Scan for the cell matching the given text and deliver its (X, Y) coordinate at center. 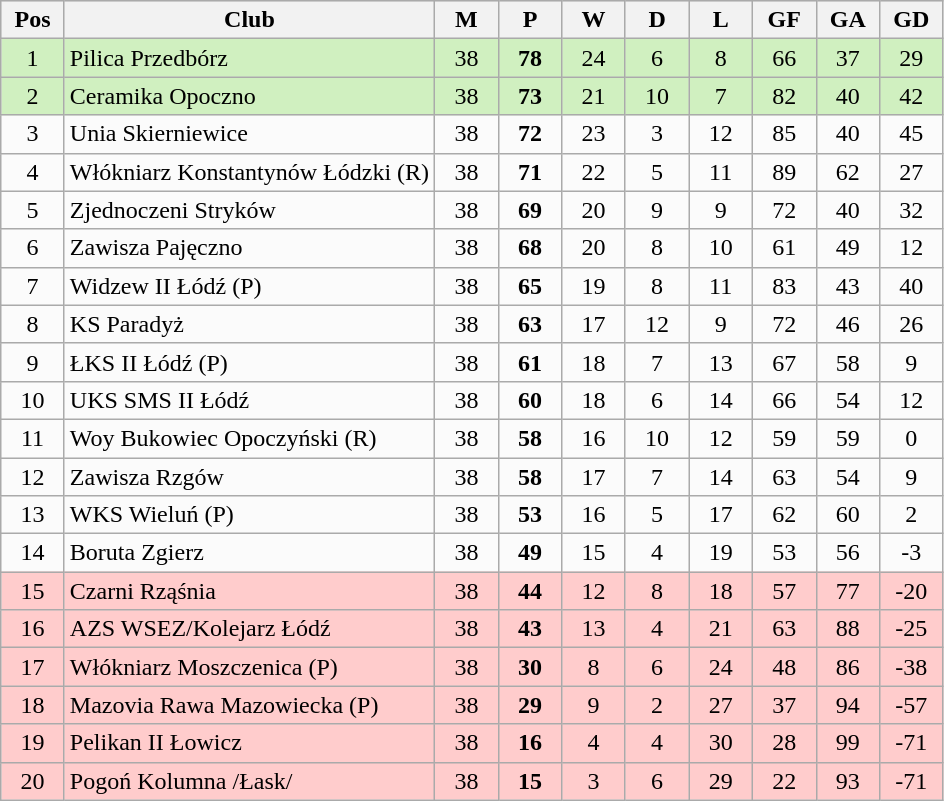
83 (784, 286)
Unia Skierniewice (249, 134)
-57 (912, 705)
68 (530, 248)
GF (784, 20)
Widzew II Łódź (P) (249, 286)
-38 (912, 667)
26 (912, 324)
67 (784, 362)
Pelikan II Łowicz (249, 743)
P (530, 20)
Pos (33, 20)
Zawisza Pajęczno (249, 248)
44 (530, 591)
Czarni Rząśnia (249, 591)
Ceramika Opoczno (249, 96)
Club (249, 20)
56 (848, 553)
-25 (912, 629)
99 (848, 743)
Pogoń Kolumna /Łask/ (249, 781)
48 (784, 667)
WKS Wieluń (P) (249, 515)
86 (848, 667)
GA (848, 20)
Woy Bukowiec Opoczyński (R) (249, 438)
82 (784, 96)
L (721, 20)
-3 (912, 553)
85 (784, 134)
32 (912, 210)
AZS WSEZ/Kolejarz Łódź (249, 629)
UKS SMS II Łódź (249, 400)
42 (912, 96)
23 (594, 134)
88 (848, 629)
89 (784, 172)
78 (530, 58)
ŁKS II Łódź (P) (249, 362)
28 (784, 743)
73 (530, 96)
94 (848, 705)
Włókniarz Konstantynów Łódzki (R) (249, 172)
45 (912, 134)
69 (530, 210)
46 (848, 324)
W (594, 20)
57 (784, 591)
-20 (912, 591)
KS Paradyż (249, 324)
71 (530, 172)
Boruta Zgierz (249, 553)
77 (848, 591)
M (467, 20)
0 (912, 438)
65 (530, 286)
Mazovia Rawa Mazowiecka (P) (249, 705)
Zjednoczeni Stryków (249, 210)
Zawisza Rzgów (249, 477)
D (657, 20)
Pilica Przedbórz (249, 58)
GD (912, 20)
93 (848, 781)
Włókniarz Moszczenica (P) (249, 667)
1 (33, 58)
